Pinpoint the cell where the given text exists, returning its [x, y] midpoint coordinate. 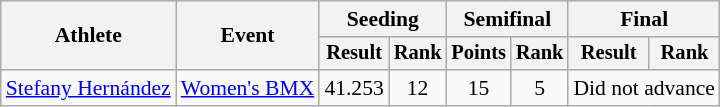
Athlete [88, 36]
15 [478, 88]
12 [418, 88]
41.253 [354, 88]
Points [478, 54]
Stefany Hernández [88, 88]
Seeding [382, 19]
Did not advance [644, 88]
5 [540, 88]
Women's BMX [248, 88]
Event [248, 36]
Semifinal [507, 19]
Final [644, 19]
